Search for the cell housing the specified text and yield its [X, Y] center coordinate. 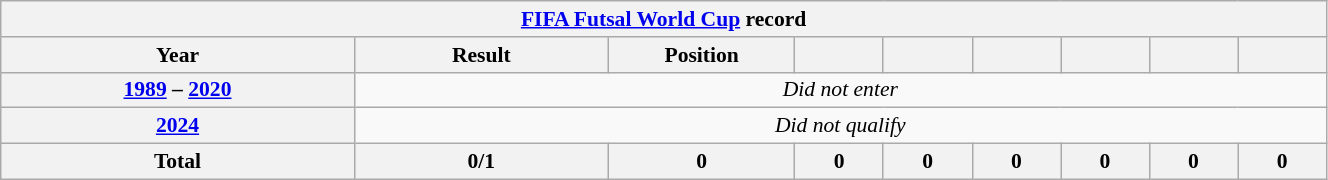
1989 – 2020 [178, 90]
2024 [178, 126]
Did not enter [840, 90]
Position [702, 55]
Total [178, 162]
FIFA Futsal World Cup record [664, 19]
Result [481, 55]
Year [178, 55]
0/1 [481, 162]
Did not qualify [840, 126]
